Pinpoint the cell where the given text exists, returning its [X, Y] midpoint coordinate. 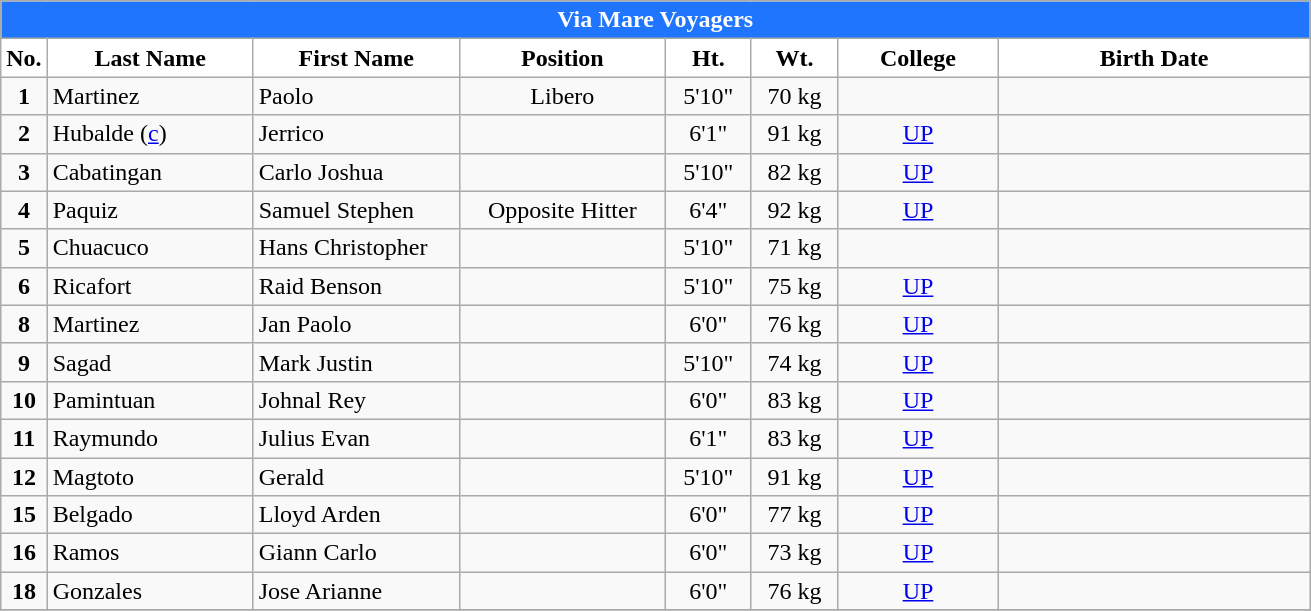
3 [24, 172]
First Name [356, 58]
73 kg [794, 553]
77 kg [794, 515]
1 [24, 96]
Sagad [150, 362]
70 kg [794, 96]
8 [24, 324]
Magtoto [150, 477]
Pamintuan [150, 400]
Cabatingan [150, 172]
6 [24, 286]
18 [24, 591]
Birth Date [1154, 58]
Wt. [794, 58]
Hans Christopher [356, 248]
Gonzales [150, 591]
No. [24, 58]
Ricafort [150, 286]
9 [24, 362]
Position [562, 58]
74 kg [794, 362]
16 [24, 553]
Lloyd Arden [356, 515]
Libero [562, 96]
71 kg [794, 248]
11 [24, 438]
Belgado [150, 515]
75 kg [794, 286]
Mark Justin [356, 362]
Raymundo [150, 438]
Jose Arianne [356, 591]
Raid Benson [356, 286]
Jan Paolo [356, 324]
2 [24, 134]
4 [24, 210]
Hubalde (c) [150, 134]
15 [24, 515]
6'4" [708, 210]
Chuacuco [150, 248]
5 [24, 248]
Ramos [150, 553]
12 [24, 477]
Gerald [356, 477]
Ht. [708, 58]
10 [24, 400]
92 kg [794, 210]
82 kg [794, 172]
Carlo Joshua [356, 172]
Opposite Hitter [562, 210]
Via Mare Voyagers [656, 20]
Last Name [150, 58]
Jerrico [356, 134]
College [918, 58]
Julius Evan [356, 438]
Giann Carlo [356, 553]
Johnal Rey [356, 400]
Paolo [356, 96]
Samuel Stephen [356, 210]
Paquiz [150, 210]
